Provide the (x, y) coordinate of the cell's center where the given text is located.  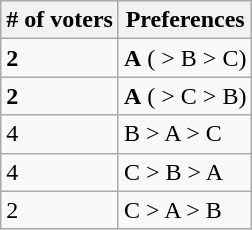
B > A > C (184, 134)
A ( > B > C) (184, 58)
Preferences (184, 20)
C > B > A (184, 172)
# of voters (60, 20)
A ( > C > B) (184, 96)
C > A > B (184, 210)
